Extract the [x, y] coordinate from the center of the cell holding the provided text.  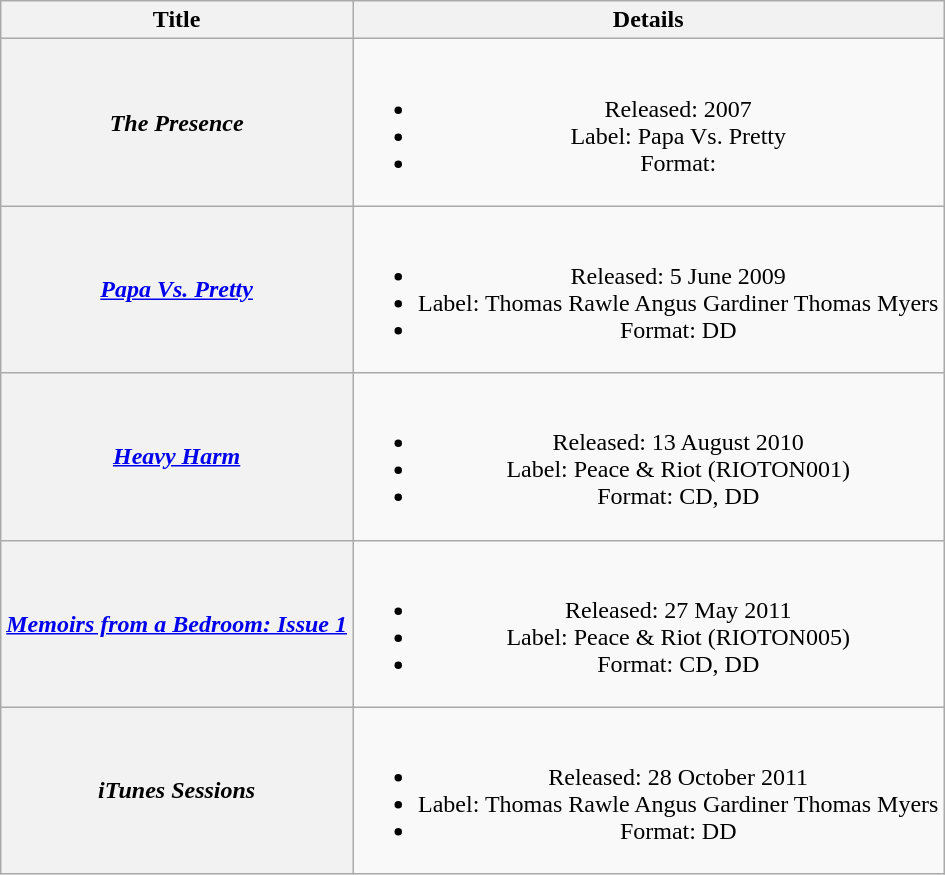
Released: 27 May 2011Label: Peace & Riot (RIOTON005)Format: CD, DD [648, 624]
Title [177, 20]
Released: 5 June 2009Label: Thomas Rawle Angus Gardiner Thomas MyersFormat: DD [648, 290]
The Presence [177, 122]
Details [648, 20]
Released: 2007Label: Papa Vs. PrettyFormat: [648, 122]
iTunes Sessions [177, 790]
Memoirs from a Bedroom: Issue 1 [177, 624]
Released: 28 October 2011Label: Thomas Rawle Angus Gardiner Thomas MyersFormat: DD [648, 790]
Papa Vs. Pretty [177, 290]
Heavy Harm [177, 456]
Released: 13 August 2010Label: Peace & Riot (RIOTON001)Format: CD, DD [648, 456]
